Pinpoint the cell where the given text exists, returning its [X, Y] midpoint coordinate. 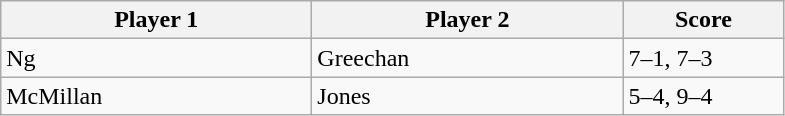
McMillan [156, 96]
Score [704, 20]
Ng [156, 58]
Player 2 [468, 20]
Greechan [468, 58]
Player 1 [156, 20]
7–1, 7–3 [704, 58]
5–4, 9–4 [704, 96]
Jones [468, 96]
